Search for the cell housing the specified text and yield its (X, Y) center coordinate. 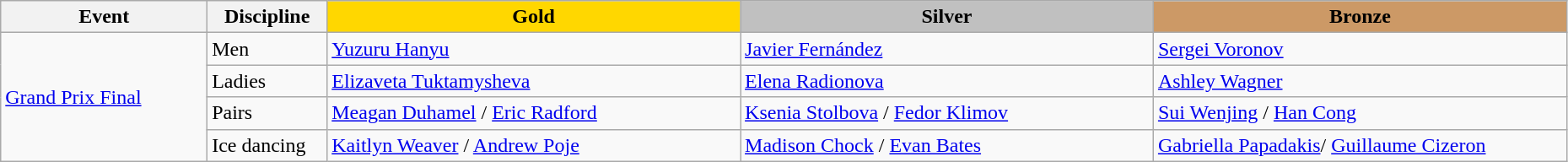
Gabriella Papadakis/ Guillaume Cizeron (1360, 145)
Pairs (267, 113)
Ladies (267, 81)
Yuzuru Hanyu (534, 49)
Event (105, 17)
Men (267, 49)
Elizaveta Tuktamysheva (534, 81)
Javier Fernández (947, 49)
Meagan Duhamel / Eric Radford (534, 113)
Sergei Voronov (1360, 49)
Sui Wenjing / Han Cong (1360, 113)
Elena Radionova (947, 81)
Madison Chock / Evan Bates (947, 145)
Grand Prix Final (105, 97)
Ksenia Stolbova / Fedor Klimov (947, 113)
Ashley Wagner (1360, 81)
Ice dancing (267, 145)
Discipline (267, 17)
Kaitlyn Weaver / Andrew Poje (534, 145)
Silver (947, 17)
Gold (534, 17)
Bronze (1360, 17)
